Detect which cell encompasses the target text, then output its [x, y] center coordinate. 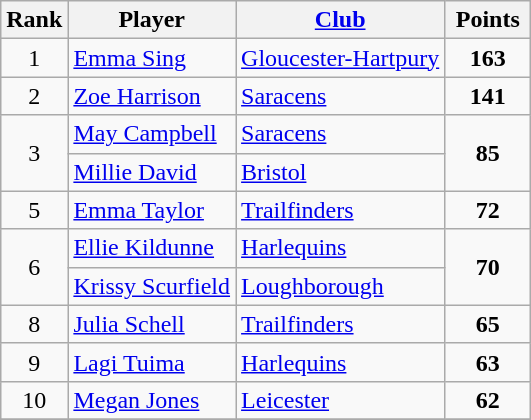
Gloucester-Hartpury [340, 58]
6 [34, 267]
10 [34, 400]
163 [488, 58]
Bristol [340, 172]
Club [340, 20]
Leicester [340, 400]
Loughborough [340, 286]
72 [488, 210]
Emma Taylor [152, 210]
9 [34, 362]
Zoe Harrison [152, 96]
70 [488, 267]
141 [488, 96]
8 [34, 324]
Julia Schell [152, 324]
Points [488, 20]
1 [34, 58]
Krissy Scurfield [152, 286]
5 [34, 210]
62 [488, 400]
Millie David [152, 172]
85 [488, 153]
63 [488, 362]
Lagi Tuima [152, 362]
3 [34, 153]
Rank [34, 20]
Megan Jones [152, 400]
May Campbell [152, 134]
Emma Sing [152, 58]
65 [488, 324]
Ellie Kildunne [152, 248]
2 [34, 96]
Player [152, 20]
